For the text-containing cell, return its midpoint in [X, Y] coordinate format. 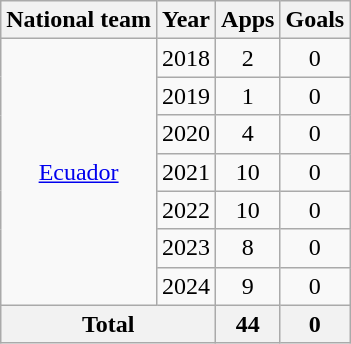
2024 [186, 286]
4 [248, 134]
2 [248, 58]
2023 [186, 248]
Year [186, 20]
8 [248, 248]
2021 [186, 172]
Apps [248, 20]
Goals [315, 20]
44 [248, 324]
2018 [186, 58]
2019 [186, 96]
2020 [186, 134]
2022 [186, 210]
National team [79, 20]
1 [248, 96]
9 [248, 286]
Ecuador [79, 172]
Total [108, 324]
